For the text-containing cell, return its midpoint in (X, Y) coordinate format. 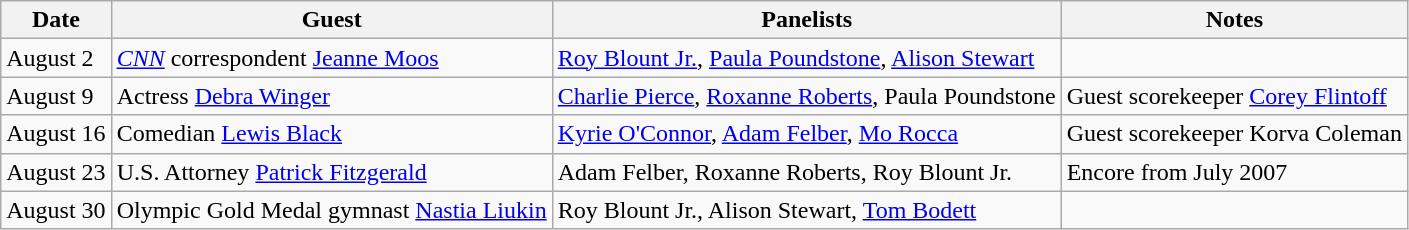
CNN correspondent Jeanne Moos (332, 58)
August 16 (56, 134)
August 2 (56, 58)
Guest scorekeeper Korva Coleman (1234, 134)
August 30 (56, 210)
August 23 (56, 172)
Guest scorekeeper Corey Flintoff (1234, 96)
Guest (332, 20)
Olympic Gold Medal gymnast Nastia Liukin (332, 210)
Roy Blount Jr., Alison Stewart, Tom Bodett (806, 210)
August 9 (56, 96)
Actress Debra Winger (332, 96)
Notes (1234, 20)
Date (56, 20)
Encore from July 2007 (1234, 172)
Roy Blount Jr., Paula Poundstone, Alison Stewart (806, 58)
Kyrie O'Connor, Adam Felber, Mo Rocca (806, 134)
U.S. Attorney Patrick Fitzgerald (332, 172)
Panelists (806, 20)
Charlie Pierce, Roxanne Roberts, Paula Poundstone (806, 96)
Adam Felber, Roxanne Roberts, Roy Blount Jr. (806, 172)
Comedian Lewis Black (332, 134)
